Find where the given text appears and provide that cell's center as (X, Y) coordinate. 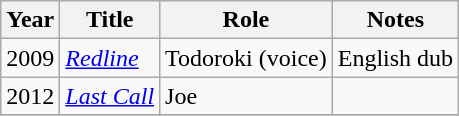
Year (30, 20)
Notes (395, 20)
2009 (30, 58)
Role (246, 20)
Joe (246, 96)
Redline (110, 58)
Title (110, 20)
2012 (30, 96)
English dub (395, 58)
Last Call (110, 96)
Todoroki (voice) (246, 58)
